Detect which cell encompasses the target text, then output its (x, y) center coordinate. 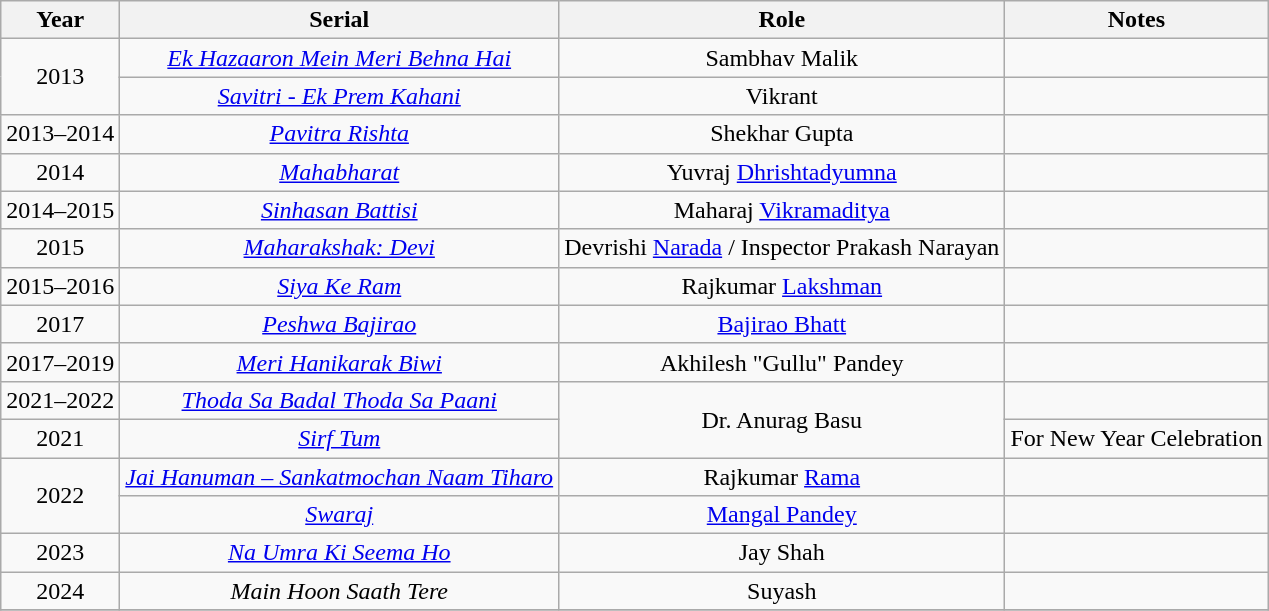
Role (782, 20)
Vikrant (782, 96)
Siya Ke Ram (340, 286)
Ek Hazaaron Mein Meri Behna Hai (340, 58)
Jai Hanuman – Sankatmochan Naam Tiharo (340, 477)
2017 (60, 324)
Pavitra Rishta (340, 134)
Serial (340, 20)
2017–2019 (60, 362)
Swaraj (340, 515)
Rajkumar Lakshman (782, 286)
Bajirao Bhatt (782, 324)
Akhilesh "Gullu" Pandey (782, 362)
2021 (60, 438)
Peshwa Bajirao (340, 324)
For New Year Celebration (1136, 438)
Sambhav Malik (782, 58)
Rajkumar Rama (782, 477)
Suyash (782, 591)
Year (60, 20)
Savitri - Ek Prem Kahani (340, 96)
2014 (60, 172)
Mangal Pandey (782, 515)
2015–2016 (60, 286)
Main Hoon Saath Tere (340, 591)
Sirf Tum (340, 438)
2014–2015 (60, 210)
2021–2022 (60, 400)
2013 (60, 77)
Dr. Anurag Basu (782, 419)
2024 (60, 591)
Thoda Sa Badal Thoda Sa Paani (340, 400)
Meri Hanikarak Biwi (340, 362)
Notes (1136, 20)
Maharaj Vikramaditya (782, 210)
Mahabharat (340, 172)
Maharakshak: Devi (340, 248)
2013–2014 (60, 134)
2022 (60, 496)
Sinhasan Battisi (340, 210)
Shekhar Gupta (782, 134)
2023 (60, 553)
Na Umra Ki Seema Ho (340, 553)
Devrishi Narada / Inspector Prakash Narayan (782, 248)
2015 (60, 248)
Jay Shah (782, 553)
Yuvraj Dhrishtadyumna (782, 172)
